For the text-containing cell, return its midpoint in [x, y] coordinate format. 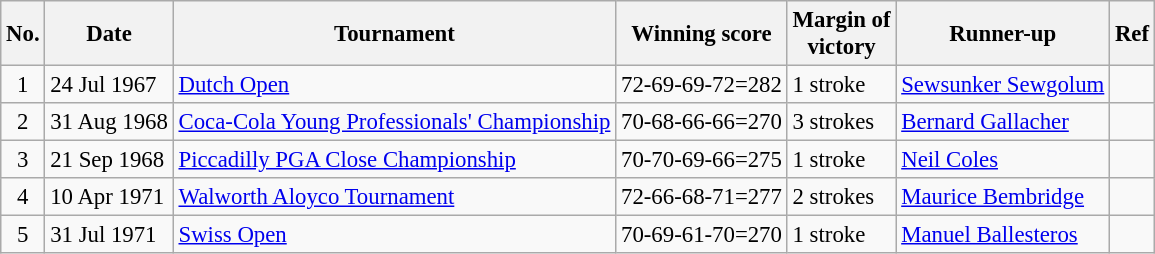
70-68-66-66=270 [702, 122]
31 Aug 1968 [109, 122]
Runner-up [1003, 34]
Tournament [394, 34]
Margin ofvictory [842, 34]
Manuel Ballesteros [1003, 235]
2 [23, 122]
Neil Coles [1003, 160]
Ref [1132, 34]
Sewsunker Sewgolum [1003, 85]
72-69-69-72=282 [702, 85]
Maurice Bembridge [1003, 197]
3 strokes [842, 122]
Dutch Open [394, 85]
Piccadilly PGA Close Championship [394, 160]
No. [23, 34]
70-70-69-66=275 [702, 160]
Bernard Gallacher [1003, 122]
Coca-Cola Young Professionals' Championship [394, 122]
1 [23, 85]
3 [23, 160]
5 [23, 235]
Winning score [702, 34]
Date [109, 34]
Walworth Aloyco Tournament [394, 197]
10 Apr 1971 [109, 197]
24 Jul 1967 [109, 85]
70-69-61-70=270 [702, 235]
Swiss Open [394, 235]
31 Jul 1971 [109, 235]
4 [23, 197]
72-66-68-71=277 [702, 197]
21 Sep 1968 [109, 160]
2 strokes [842, 197]
